Search for the cell housing the specified text and yield its (x, y) center coordinate. 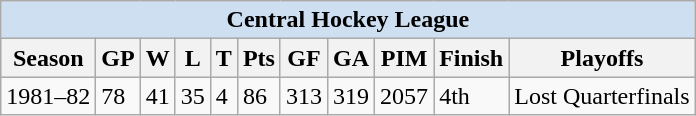
T (224, 58)
L (192, 58)
4 (224, 96)
W (158, 58)
Lost Quarterfinals (602, 96)
313 (304, 96)
Central Hockey League (348, 20)
Playoffs (602, 58)
35 (192, 96)
2057 (404, 96)
Pts (258, 58)
GA (352, 58)
GF (304, 58)
PIM (404, 58)
319 (352, 96)
4th (472, 96)
GP (118, 58)
Finish (472, 58)
78 (118, 96)
Season (48, 58)
86 (258, 96)
1981–82 (48, 96)
41 (158, 96)
